For the text-containing cell, return its midpoint in (X, Y) coordinate format. 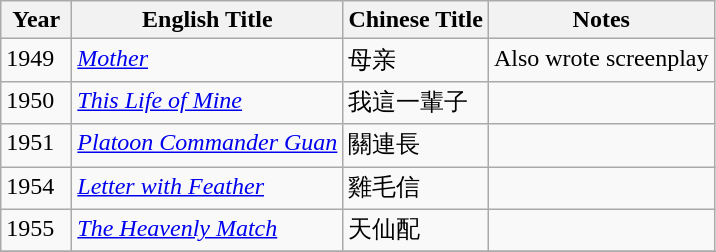
關連長 (416, 146)
Letter with Feather (208, 188)
1951 (36, 146)
1950 (36, 102)
1954 (36, 188)
English Title (208, 20)
我這一輩子 (416, 102)
Platoon Commander Guan (208, 146)
母亲 (416, 60)
Mother (208, 60)
1955 (36, 230)
This Life of Mine (208, 102)
The Heavenly Match (208, 230)
Notes (601, 20)
Year (36, 20)
1949 (36, 60)
天仙配 (416, 230)
雞毛信 (416, 188)
Also wrote screenplay (601, 60)
Chinese Title (416, 20)
